Locate the cell with the specified text and output its [X, Y] center coordinate. 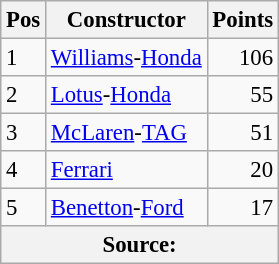
17 [242, 208]
Source: [140, 245]
Constructor [127, 20]
4 [24, 170]
Pos [24, 20]
5 [24, 208]
Lotus-Honda [127, 95]
Benetton-Ford [127, 208]
McLaren-TAG [127, 133]
Points [242, 20]
20 [242, 170]
Ferrari [127, 170]
106 [242, 58]
55 [242, 95]
3 [24, 133]
51 [242, 133]
2 [24, 95]
1 [24, 58]
Williams-Honda [127, 58]
